Determine the (X, Y) coordinate at the center of the cell enclosing the given text.  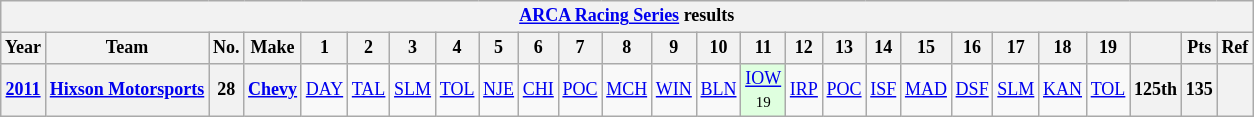
13 (844, 48)
IRP (804, 90)
2011 (24, 90)
15 (926, 48)
16 (972, 48)
Hixson Motorsports (126, 90)
MCH (627, 90)
18 (1063, 48)
19 (1108, 48)
Make (273, 48)
Ref (1235, 48)
11 (764, 48)
Pts (1199, 48)
ISF (884, 90)
Year (24, 48)
8 (627, 48)
28 (226, 90)
7 (580, 48)
3 (413, 48)
DSF (972, 90)
9 (674, 48)
NJE (499, 90)
135 (1199, 90)
10 (718, 48)
125th (1156, 90)
4 (456, 48)
DAY (324, 90)
IOW19 (764, 90)
Team (126, 48)
2 (368, 48)
12 (804, 48)
6 (538, 48)
ARCA Racing Series results (627, 16)
Chevy (273, 90)
TAL (368, 90)
KAN (1063, 90)
14 (884, 48)
BLN (718, 90)
No. (226, 48)
MAD (926, 90)
5 (499, 48)
CHI (538, 90)
17 (1016, 48)
1 (324, 48)
WIN (674, 90)
